Return (x, y) of the center of cell containing provided text 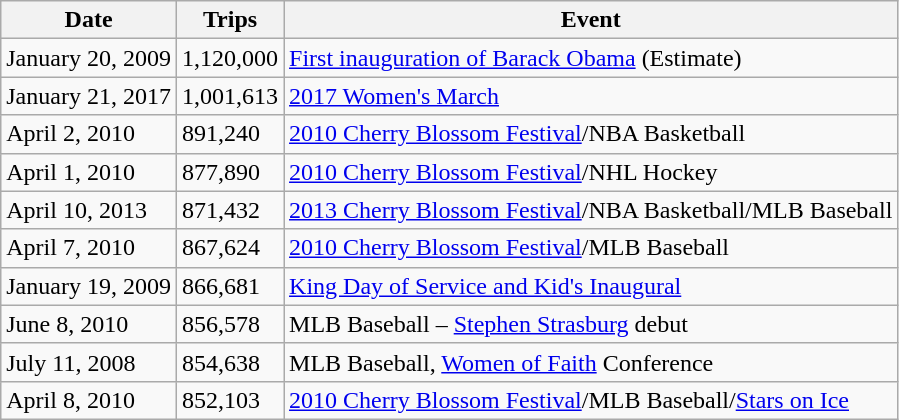
June 8, 2010 (89, 324)
April 7, 2010 (89, 248)
April 10, 2013 (89, 210)
Date (89, 20)
King Day of Service and Kid's Inaugural (591, 286)
891,240 (230, 134)
July 11, 2008 (89, 362)
2010 Cherry Blossom Festival/MLB Baseball (591, 248)
April 8, 2010 (89, 400)
871,432 (230, 210)
MLB Baseball – Stephen Strasburg debut (591, 324)
Trips (230, 20)
April 2, 2010 (89, 134)
856,578 (230, 324)
866,681 (230, 286)
1,120,000 (230, 58)
2010 Cherry Blossom Festival/MLB Baseball/Stars on Ice (591, 400)
2010 Cherry Blossom Festival/NBA Basketball (591, 134)
1,001,613 (230, 96)
MLB Baseball, Women of Faith Conference (591, 362)
2013 Cherry Blossom Festival/NBA Basketball/MLB Baseball (591, 210)
First inauguration of Barack Obama (Estimate) (591, 58)
867,624 (230, 248)
January 21, 2017 (89, 96)
January 19, 2009 (89, 286)
852,103 (230, 400)
April 1, 2010 (89, 172)
854,638 (230, 362)
2017 Women's March (591, 96)
2010 Cherry Blossom Festival/NHL Hockey (591, 172)
January 20, 2009 (89, 58)
Event (591, 20)
877,890 (230, 172)
